From the cell containing the given text, extract its center point as (X, Y) coordinate. 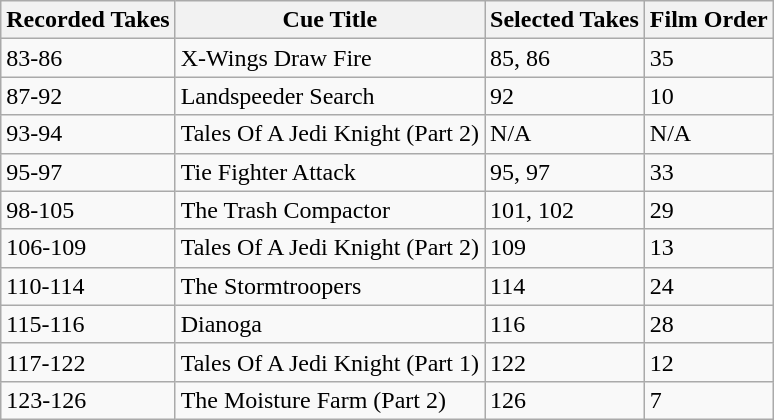
126 (565, 400)
123-126 (88, 400)
85, 86 (565, 58)
92 (565, 96)
101, 102 (565, 210)
87-92 (88, 96)
33 (708, 172)
X-Wings Draw Fire (330, 58)
116 (565, 324)
10 (708, 96)
The Trash Compactor (330, 210)
28 (708, 324)
110-114 (88, 286)
13 (708, 248)
Dianoga (330, 324)
109 (565, 248)
83-86 (88, 58)
Recorded Takes (88, 20)
98-105 (88, 210)
115-116 (88, 324)
Film Order (708, 20)
95, 97 (565, 172)
117-122 (88, 362)
114 (565, 286)
7 (708, 400)
Selected Takes (565, 20)
106-109 (88, 248)
95-97 (88, 172)
Tie Fighter Attack (330, 172)
29 (708, 210)
Tales Of A Jedi Knight (Part 1) (330, 362)
The Stormtroopers (330, 286)
35 (708, 58)
24 (708, 286)
93-94 (88, 134)
The Moisture Farm (Part 2) (330, 400)
122 (565, 362)
Cue Title (330, 20)
Landspeeder Search (330, 96)
12 (708, 362)
